Provide the [X, Y] coordinate of the cell's center where the given text is located.  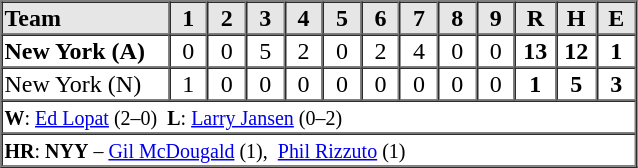
13 [536, 50]
H [576, 18]
E [616, 18]
New York (A) [86, 50]
R [536, 18]
12 [576, 50]
8 [457, 18]
HR: NYY – Gil McDougald (1), Phil Rizzuto (1) [319, 150]
New York (N) [86, 84]
9 [496, 18]
7 [419, 18]
Team [86, 18]
6 [380, 18]
W: Ed Lopat (2–0) L: Larry Jansen (0–2) [319, 116]
